Identify which cell holds the provided text, then report its (X, Y) central coordinate. 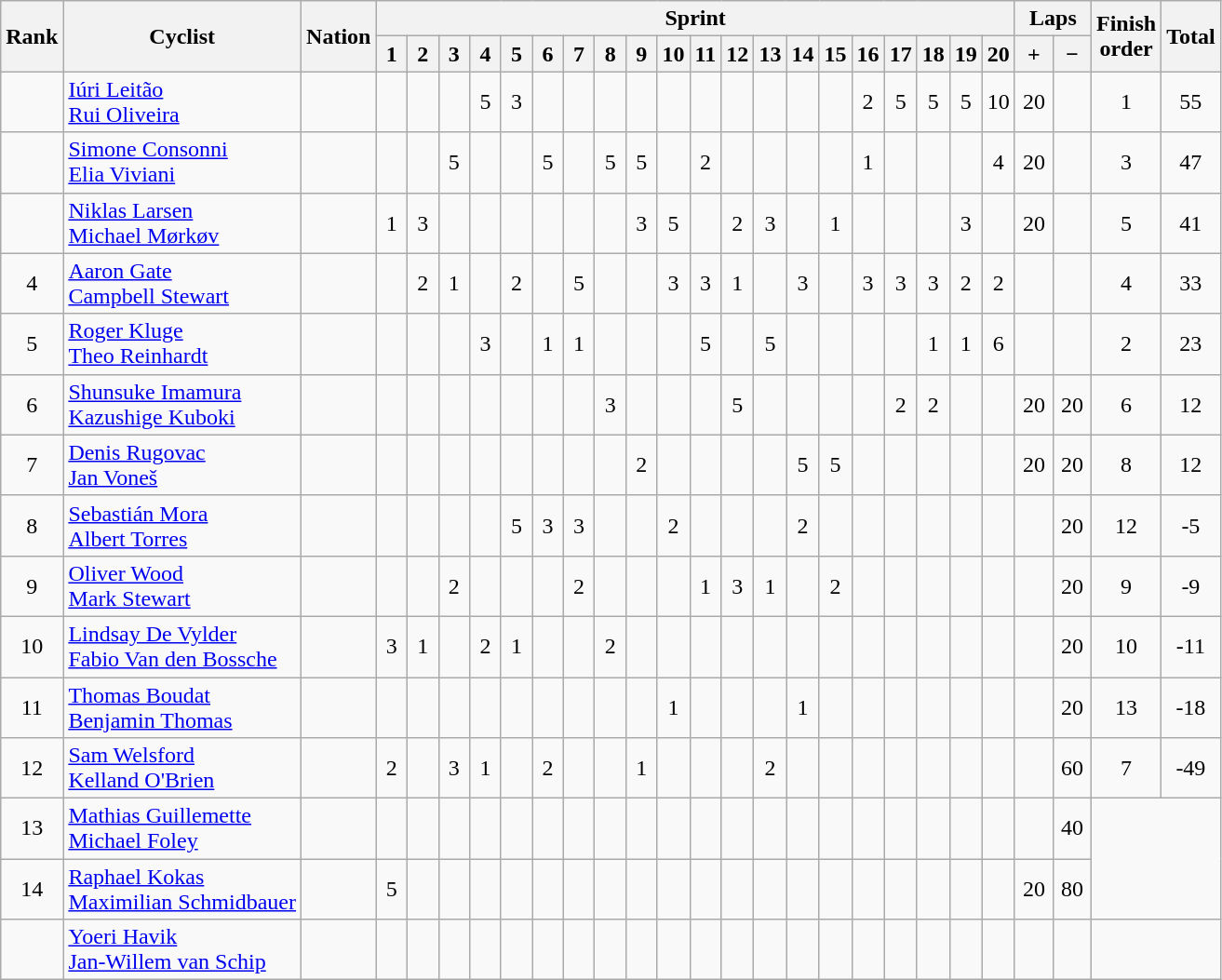
47 (1191, 162)
Lindsay De VylderFabio Van den Bossche (182, 646)
19 (966, 54)
-11 (1191, 646)
Laps (1053, 19)
Sprint (695, 19)
Oliver WoodMark Stewart (182, 586)
Finishorder (1126, 36)
41 (1191, 223)
Simone ConsonniElia Viviani (182, 162)
Yoeri HavikJan-Willem van Schip (182, 949)
17 (901, 54)
40 (1072, 828)
Sam WelsfordKelland O'Brien (182, 769)
Mathias GuillemetteMichael Foley (182, 828)
33 (1191, 283)
Shunsuke ImamuraKazushige Kuboki (182, 404)
Iúri LeitãoRui Oliveira (182, 102)
Raphael KokasMaximilian Schmidbauer (182, 890)
80 (1072, 890)
-5 (1191, 525)
Rank (32, 36)
+ (1033, 54)
-49 (1191, 769)
15 (836, 54)
Denis RugovacJan Voneš (182, 465)
Total (1191, 36)
18 (933, 54)
60 (1072, 769)
− (1072, 54)
23 (1191, 344)
-9 (1191, 586)
Sebastián MoraAlbert Torres (182, 525)
Niklas LarsenMichael Mørkøv (182, 223)
55 (1191, 102)
Thomas BoudatBenjamin Thomas (182, 707)
Aaron GateCampbell Stewart (182, 283)
Cyclist (182, 36)
16 (867, 54)
-18 (1191, 707)
Roger KlugeTheo Reinhardt (182, 344)
Nation (339, 36)
